Extract the (x, y) coordinate from the center of the cell holding the provided text.  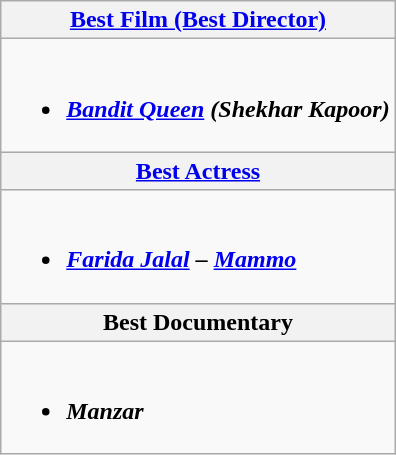
Best Documentary (198, 322)
Best Film (Best Director) (198, 20)
Farida Jalal – Mammo (198, 246)
Bandit Queen (Shekhar Kapoor) (198, 96)
Best Actress (198, 171)
Manzar (198, 398)
